Extract the (X, Y) coordinate from the center of the cell holding the provided text.  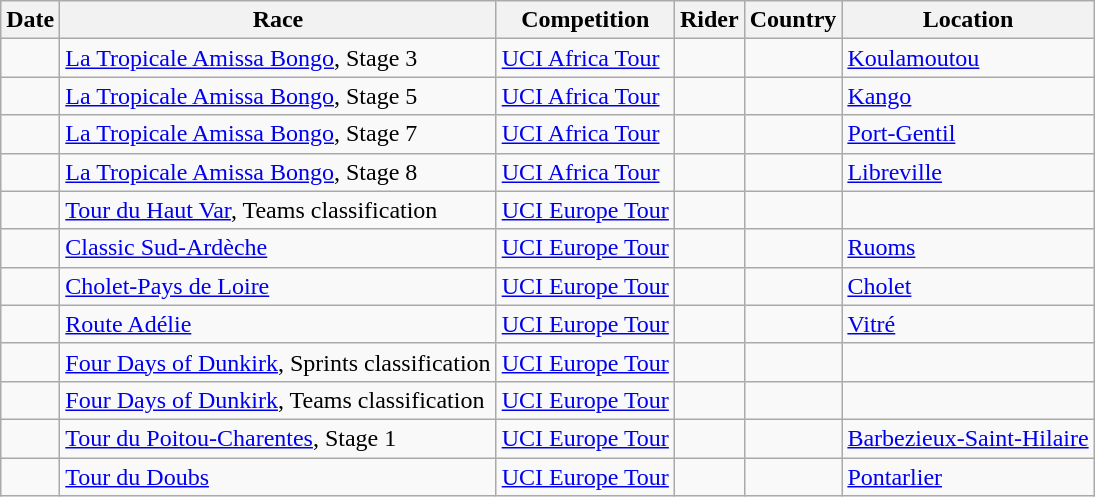
Kango (968, 96)
La Tropicale Amissa Bongo, Stage 8 (278, 172)
Vitré (968, 324)
Four Days of Dunkirk, Teams classification (278, 400)
Competition (585, 20)
Cholet-Pays de Loire (278, 286)
Location (968, 20)
Route Adélie (278, 324)
La Tropicale Amissa Bongo, Stage 7 (278, 134)
Port-Gentil (968, 134)
Koulamoutou (968, 58)
Rider (709, 20)
Tour du Poitou-Charentes, Stage 1 (278, 438)
Date (30, 20)
La Tropicale Amissa Bongo, Stage 5 (278, 96)
Classic Sud-Ardèche (278, 248)
Barbezieux-Saint-Hilaire (968, 438)
Race (278, 20)
Pontarlier (968, 477)
Tour du Doubs (278, 477)
Four Days of Dunkirk, Sprints classification (278, 362)
Tour du Haut Var, Teams classification (278, 210)
Country (793, 20)
Ruoms (968, 248)
Libreville (968, 172)
La Tropicale Amissa Bongo, Stage 3 (278, 58)
Cholet (968, 286)
